From the cell containing the given text, extract its center point as [x, y] coordinate. 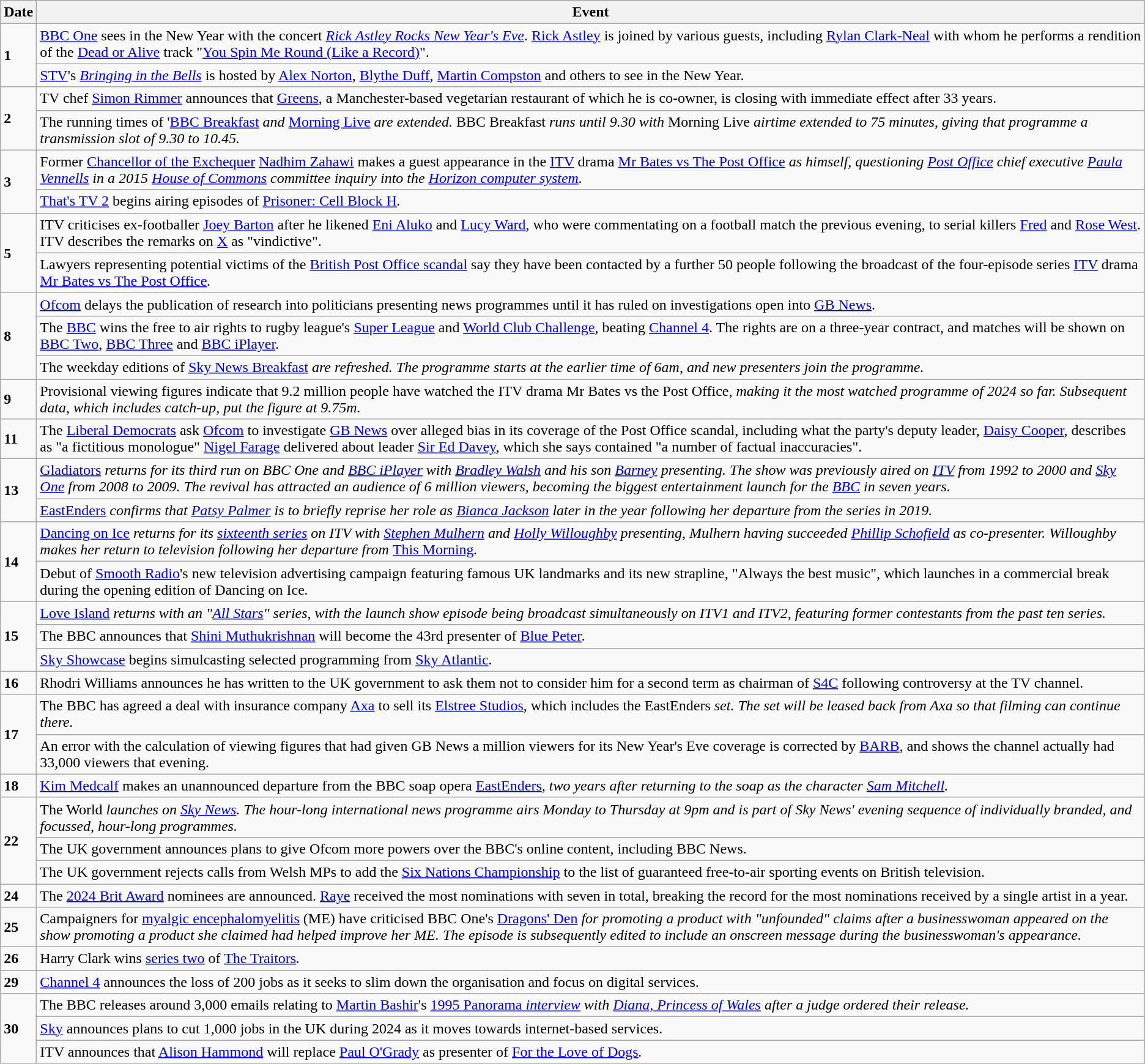
ITV announces that Alison Hammond will replace Paul O'Grady as presenter of For the Love of Dogs. [591, 1052]
Date [18, 12]
That's TV 2 begins airing episodes of Prisoner: Cell Block H. [591, 201]
Event [591, 12]
Ofcom delays the publication of research into politicians presenting news programmes until it has ruled on investigations open into GB News. [591, 304]
14 [18, 562]
The UK government announces plans to give Ofcom more powers over the BBC's online content, including BBC News. [591, 849]
5 [18, 253]
16 [18, 683]
18 [18, 786]
15 [18, 636]
1 [18, 55]
Channel 4 announces the loss of 200 jobs as it seeks to slim down the organisation and focus on digital services. [591, 982]
30 [18, 1029]
STV's Bringing in the Bells is hosted by Alex Norton, Blythe Duff, Martin Compston and others to see in the New Year. [591, 75]
29 [18, 982]
Kim Medcalf makes an unannounced departure from the BBC soap opera EastEnders, two years after returning to the soap as the character Sam Mitchell. [591, 786]
22 [18, 841]
8 [18, 335]
9 [18, 399]
13 [18, 491]
17 [18, 734]
25 [18, 928]
2 [18, 119]
26 [18, 959]
Harry Clark wins series two of The Traitors. [591, 959]
The BBC announces that Shini Muthukrishnan will become the 43rd presenter of Blue Peter. [591, 636]
The weekday editions of Sky News Breakfast are refreshed. The programme starts at the earlier time of 6am, and new presenters join the programme. [591, 367]
3 [18, 181]
Sky announces plans to cut 1,000 jobs in the UK during 2024 as it moves towards internet-based services. [591, 1029]
Sky Showcase begins simulcasting selected programming from Sky Atlantic. [591, 660]
11 [18, 439]
24 [18, 895]
